Return the (x, y) coordinate for the center point of the cell that contains the specified text.  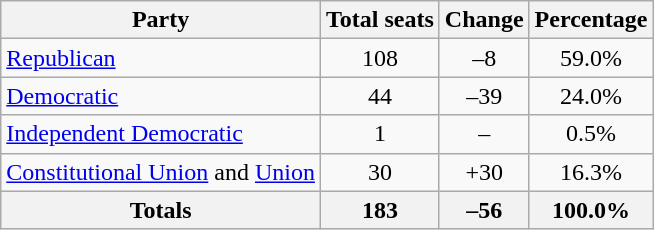
108 (380, 58)
–8 (484, 58)
Total seats (380, 20)
Change (484, 20)
100.0% (591, 210)
Independent Democratic (161, 134)
183 (380, 210)
Democratic (161, 96)
24.0% (591, 96)
Percentage (591, 20)
44 (380, 96)
Republican (161, 58)
Constitutional Union and Union (161, 172)
–56 (484, 210)
16.3% (591, 172)
0.5% (591, 134)
30 (380, 172)
Party (161, 20)
– (484, 134)
+30 (484, 172)
–39 (484, 96)
1 (380, 134)
59.0% (591, 58)
Totals (161, 210)
